Search for the cell housing the specified text and yield its (X, Y) center coordinate. 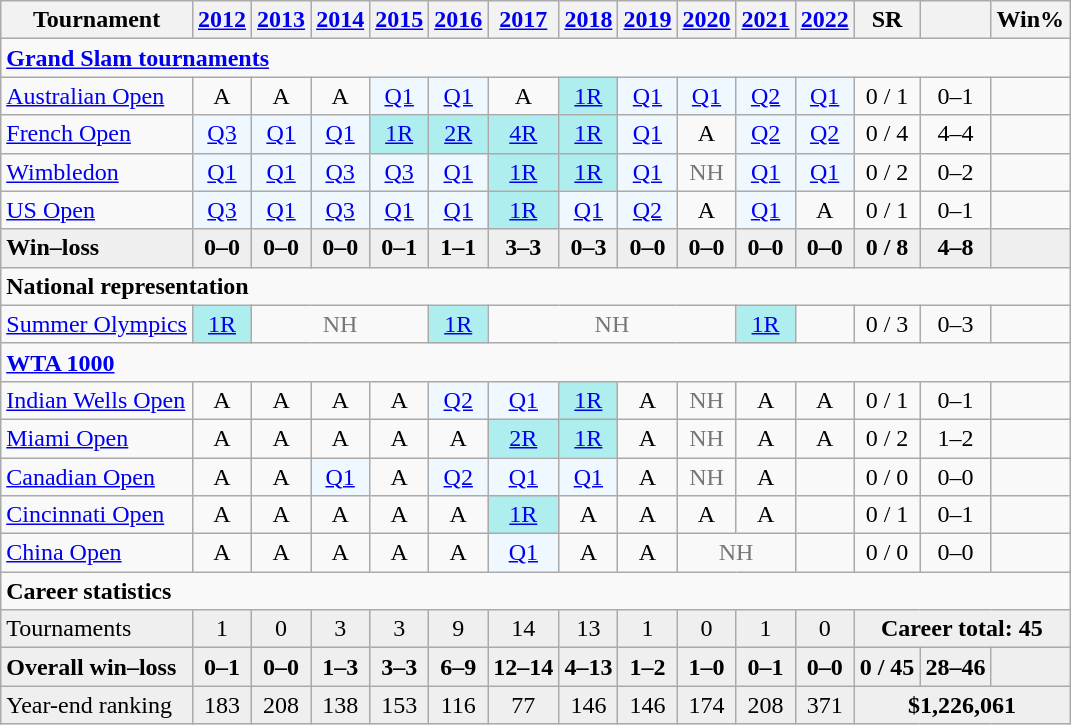
2018 (588, 20)
2020 (706, 20)
Career total: 45 (962, 629)
77 (524, 705)
Wimbledon (97, 172)
Win% (1030, 20)
2017 (524, 20)
0 / 8 (887, 248)
Career statistics (536, 591)
2021 (766, 20)
Overall win–loss (97, 667)
0 / 45 (887, 667)
National representation (536, 286)
Year-end ranking (97, 705)
Australian Open (97, 96)
28–46 (956, 667)
0 / 4 (887, 134)
Miami Open (97, 438)
Tournament (97, 20)
2022 (824, 20)
Cincinnati Open (97, 515)
Canadian Open (97, 477)
4–13 (588, 667)
Summer Olympics (97, 324)
14 (524, 629)
371 (824, 705)
1–1 (458, 248)
4–4 (956, 134)
1–3 (340, 667)
0–2 (956, 172)
US Open (97, 210)
1–0 (706, 667)
153 (400, 705)
13 (588, 629)
2014 (340, 20)
12–14 (524, 667)
WTA 1000 (536, 362)
2019 (648, 20)
183 (222, 705)
2016 (458, 20)
4R (524, 134)
Tournaments (97, 629)
China Open (97, 553)
Win–loss (97, 248)
Grand Slam tournaments (536, 58)
French Open (97, 134)
4–8 (956, 248)
0 / 3 (887, 324)
174 (706, 705)
2015 (400, 20)
$1,226,061 (962, 705)
2012 (222, 20)
116 (458, 705)
SR (887, 20)
Indian Wells Open (97, 400)
2013 (282, 20)
9 (458, 629)
6–9 (458, 667)
138 (340, 705)
